Scan for the cell matching the given text and deliver its [x, y] coordinate at center. 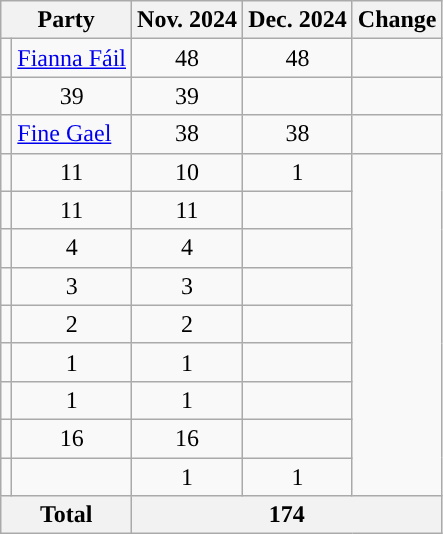
Change [397, 20]
Nov. 2024 [188, 20]
Dec. 2024 [298, 20]
Party [66, 20]
Fianna Fáil [72, 58]
Fine Gael [72, 134]
Total [66, 515]
10 [188, 172]
174 [288, 515]
